Determine the [x, y] coordinate at the center of the cell enclosing the given text.  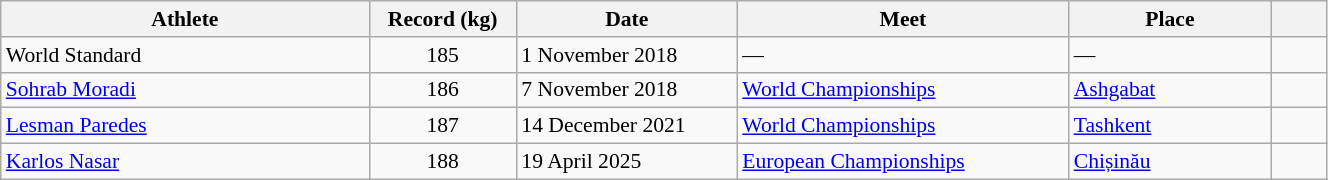
Sohrab Moradi [185, 90]
187 [442, 126]
Record (kg) [442, 19]
Ashgabat [1170, 90]
Athlete [185, 19]
188 [442, 162]
World Standard [185, 55]
Date [626, 19]
European Championships [902, 162]
Place [1170, 19]
7 November 2018 [626, 90]
19 April 2025 [626, 162]
185 [442, 55]
14 December 2021 [626, 126]
Lesman Paredes [185, 126]
Tashkent [1170, 126]
Karlos Nasar [185, 162]
1 November 2018 [626, 55]
Chișinău [1170, 162]
Meet [902, 19]
186 [442, 90]
